Search for the cell housing the specified text and yield its [X, Y] center coordinate. 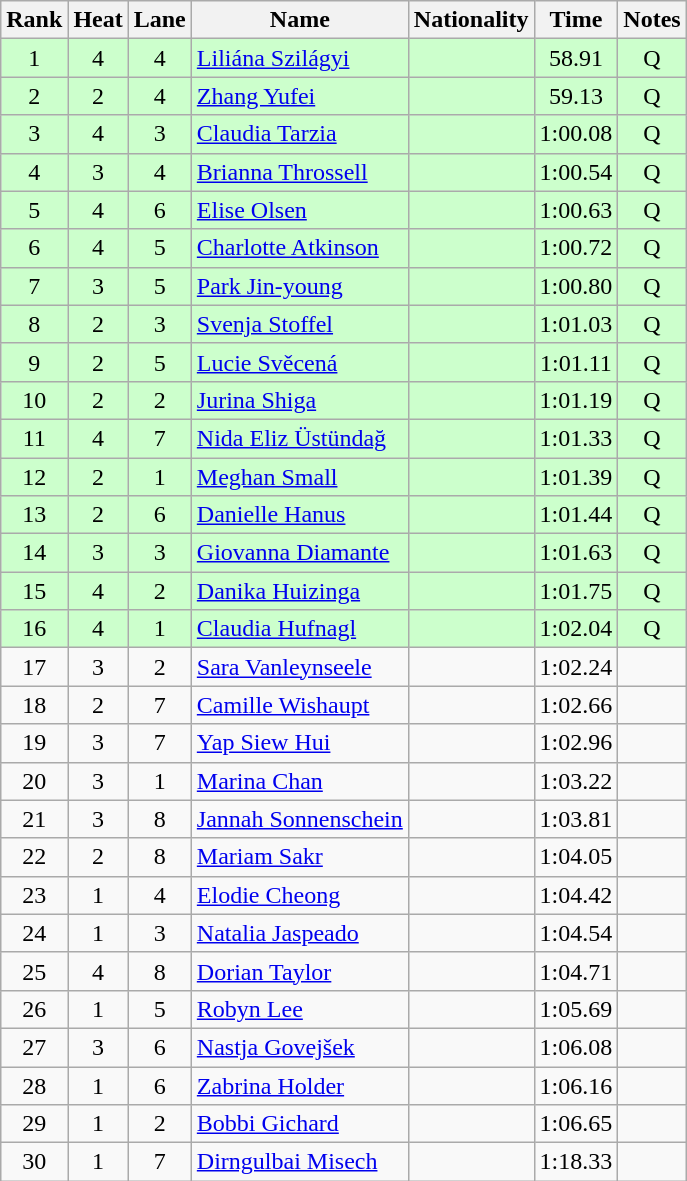
Charlotte Atkinson [300, 248]
Lucie Svěcená [300, 362]
1:02.96 [576, 743]
1:18.33 [576, 1162]
1:05.69 [576, 1009]
Rank [34, 20]
13 [34, 515]
12 [34, 477]
21 [34, 819]
58.91 [576, 58]
1:00.08 [576, 134]
Heat [98, 20]
Yap Siew Hui [300, 743]
Robyn Lee [300, 1009]
1:06.65 [576, 1124]
1:01.33 [576, 438]
Mariam Sakr [300, 857]
Dirngulbai Misech [300, 1162]
1:06.08 [576, 1047]
1:01.63 [576, 553]
1:01.44 [576, 515]
1:03.81 [576, 819]
1:03.22 [576, 781]
Nida Eliz Üstündağ [300, 438]
Sara Vanleynseele [300, 667]
1:04.05 [576, 857]
Claudia Hufnagl [300, 629]
11 [34, 438]
Dorian Taylor [300, 971]
Marina Chan [300, 781]
17 [34, 667]
Claudia Tarzia [300, 134]
1:01.19 [576, 400]
Danielle Hanus [300, 515]
Meghan Small [300, 477]
1:01.39 [576, 477]
Elise Olsen [300, 210]
1:02.66 [576, 705]
Giovanna Diamante [300, 553]
1:00.63 [576, 210]
Lane [160, 20]
Svenja Stoffel [300, 324]
15 [34, 591]
28 [34, 1085]
1:04.71 [576, 971]
20 [34, 781]
1:02.04 [576, 629]
27 [34, 1047]
22 [34, 857]
1:01.03 [576, 324]
59.13 [576, 96]
Camille Wishaupt [300, 705]
14 [34, 553]
Zabrina Holder [300, 1085]
1:02.24 [576, 667]
1:06.16 [576, 1085]
Name [300, 20]
1:01.75 [576, 591]
1:00.80 [576, 286]
18 [34, 705]
10 [34, 400]
Jurina Shiga [300, 400]
25 [34, 971]
30 [34, 1162]
Zhang Yufei [300, 96]
1:01.11 [576, 362]
Natalia Jaspeado [300, 933]
Nastja Govejšek [300, 1047]
16 [34, 629]
Brianna Throssell [300, 172]
Bobbi Gichard [300, 1124]
9 [34, 362]
1:04.54 [576, 933]
1:00.72 [576, 248]
24 [34, 933]
Liliána Szilágyi [300, 58]
26 [34, 1009]
Park Jin-young [300, 286]
Danika Huizinga [300, 591]
Nationality [471, 20]
23 [34, 895]
1:04.42 [576, 895]
19 [34, 743]
Jannah Sonnenschein [300, 819]
29 [34, 1124]
Time [576, 20]
1:00.54 [576, 172]
Notes [652, 20]
Elodie Cheong [300, 895]
